Detect which cell encompasses the target text, then output its (X, Y) center coordinate. 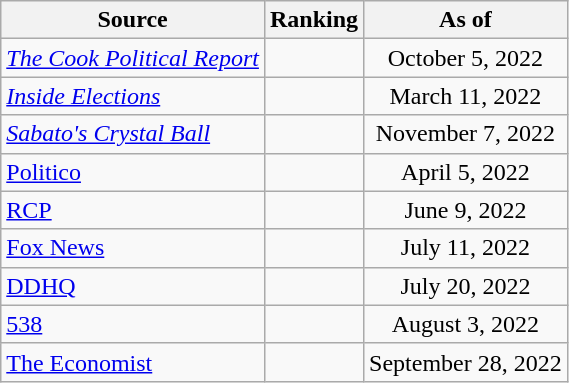
DDHQ (133, 286)
July 11, 2022 (466, 248)
August 3, 2022 (466, 324)
June 9, 2022 (466, 210)
The Cook Political Report (133, 58)
March 11, 2022 (466, 96)
Fox News (133, 248)
Source (133, 20)
October 5, 2022 (466, 58)
November 7, 2022 (466, 134)
Ranking (314, 20)
July 20, 2022 (466, 286)
Politico (133, 172)
The Economist (133, 362)
As of (466, 20)
Sabato's Crystal Ball (133, 134)
September 28, 2022 (466, 362)
Inside Elections (133, 96)
538 (133, 324)
April 5, 2022 (466, 172)
RCP (133, 210)
